Extract the [X, Y] coordinate from the center of the cell holding the provided text.  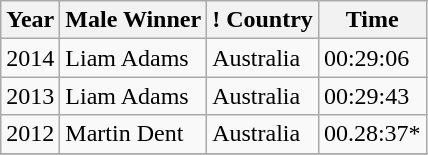
2014 [30, 58]
2012 [30, 134]
! Country [263, 20]
Time [372, 20]
Male Winner [134, 20]
Year [30, 20]
Martin Dent [134, 134]
00:29:06 [372, 58]
2013 [30, 96]
00:29:43 [372, 96]
00.28:37* [372, 134]
